From the cell containing the given text, extract its center point as (x, y) coordinate. 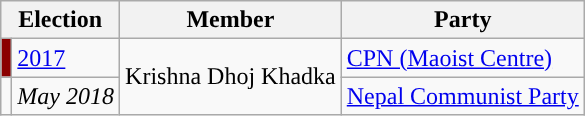
Party (462, 20)
Member (231, 20)
Nepal Communist Party (462, 96)
May 2018 (66, 96)
Election (60, 20)
Krishna Dhoj Khadka (231, 77)
CPN (Maoist Centre) (462, 58)
2017 (66, 58)
